Extract the (X, Y) coordinate from the center of the cell holding the provided text.  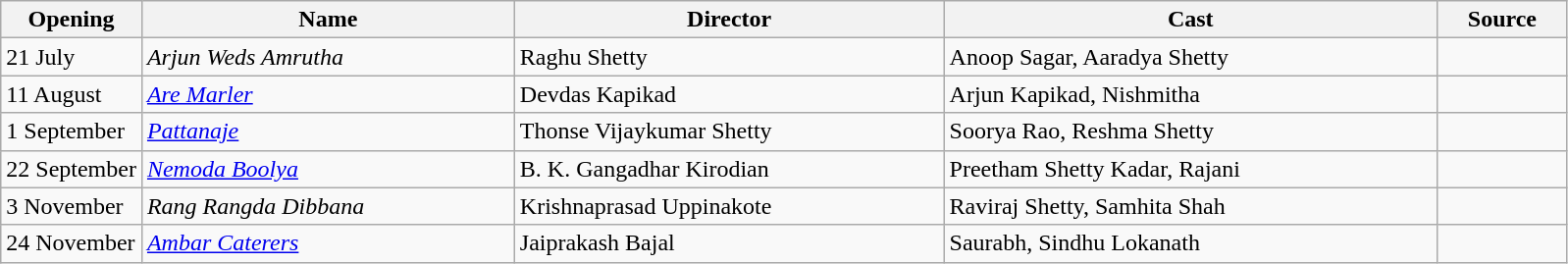
Preetham Shetty Kadar, Rajani (1190, 169)
Source (1501, 20)
22 September (72, 169)
B. K. Gangadhar Kirodian (729, 169)
Pattanaje (328, 132)
Arjun Weds Amrutha (328, 57)
Director (729, 20)
24 November (72, 243)
Saurabh, Sindhu Lokanath (1190, 243)
Anoop Sagar, Aaradya Shetty (1190, 57)
21 July (72, 57)
Krishnaprasad Uppinakote (729, 206)
Raviraj Shetty, Samhita Shah (1190, 206)
Jaiprakash Bajal (729, 243)
1 September (72, 132)
Rang Rangda Dibbana (328, 206)
Are Marler (328, 94)
3 November (72, 206)
11 August (72, 94)
Thonse Vijaykumar Shetty (729, 132)
Arjun Kapikad, Nishmitha (1190, 94)
Soorya Rao, Reshma Shetty (1190, 132)
Opening (72, 20)
Nemoda Boolya (328, 169)
Cast (1190, 20)
Raghu Shetty (729, 57)
Devdas Kapikad (729, 94)
Ambar Caterers (328, 243)
Name (328, 20)
